Identify which cell holds the provided text, then report its (x, y) central coordinate. 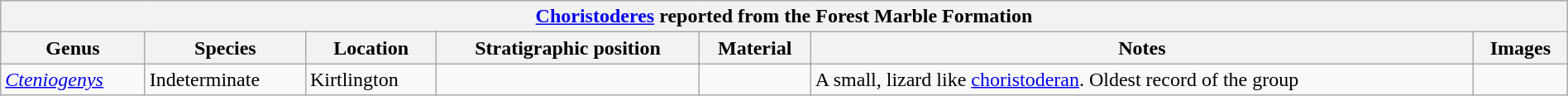
Species (225, 48)
Location (370, 48)
Kirtlington (370, 79)
Material (754, 48)
Genus (73, 48)
Images (1521, 48)
A small, lizard like choristoderan. Oldest record of the group (1141, 79)
Cteniogenys (73, 79)
Indeterminate (225, 79)
Choristoderes reported from the Forest Marble Formation (784, 17)
Notes (1141, 48)
Stratigraphic position (567, 48)
